Identify which cell holds the provided text, then report its (X, Y) central coordinate. 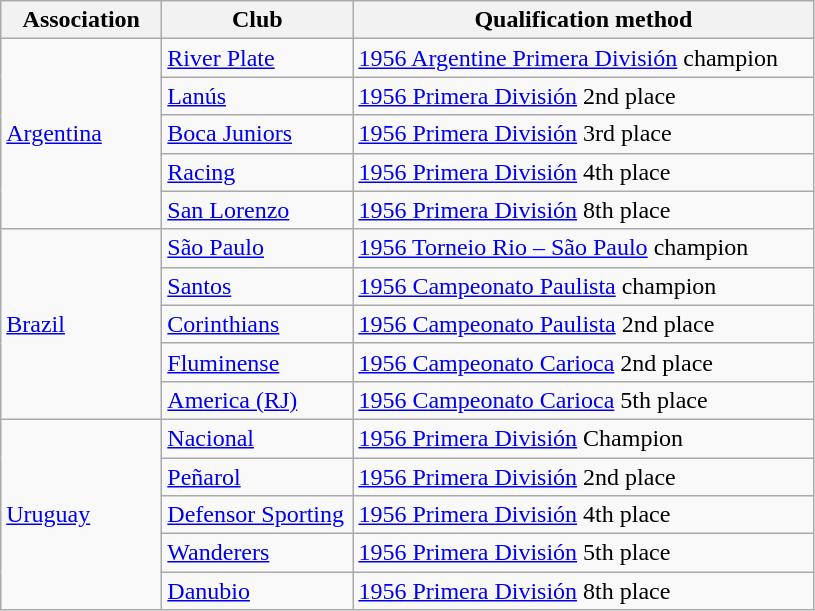
Association (82, 20)
Racing (258, 172)
1956 Primera División 3rd place (584, 134)
1956 Torneio Rio – São Paulo champion (584, 248)
Fluminense (258, 362)
Corinthians (258, 324)
1956 Argentine Primera División champion (584, 58)
1956 Campeonato Carioca 2nd place (584, 362)
1956 Primera División 5th place (584, 553)
San Lorenzo (258, 210)
São Paulo (258, 248)
1956 Primera División Champion (584, 438)
Wanderers (258, 553)
Uruguay (82, 514)
Brazil (82, 324)
America (RJ) (258, 400)
1956 Campeonato Carioca 5th place (584, 400)
Qualification method (584, 20)
River Plate (258, 58)
Nacional (258, 438)
Boca Juniors (258, 134)
Peñarol (258, 477)
1956 Campeonato Paulista champion (584, 286)
Argentina (82, 134)
Defensor Sporting (258, 515)
Lanús (258, 96)
Santos (258, 286)
Danubio (258, 591)
Club (258, 20)
1956 Campeonato Paulista 2nd place (584, 324)
